Return the (X, Y) coordinate for the center point of the cell that contains the specified text.  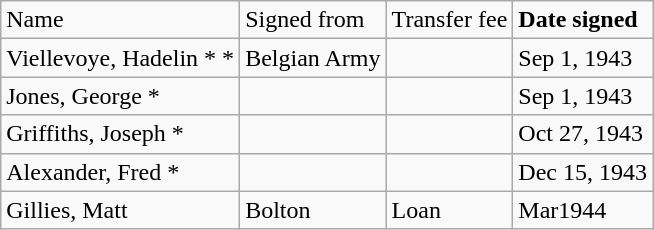
Name (120, 20)
Bolton (313, 210)
Jones, George * (120, 96)
Mar1944 (583, 210)
Loan (450, 210)
Dec 15, 1943 (583, 172)
Alexander, Fred * (120, 172)
Signed from (313, 20)
Viellevoye, Hadelin * * (120, 58)
Oct 27, 1943 (583, 134)
Belgian Army (313, 58)
Griffiths, Joseph * (120, 134)
Transfer fee (450, 20)
Gillies, Matt (120, 210)
Date signed (583, 20)
